Locate the cell with the specified text and output its (x, y) center coordinate. 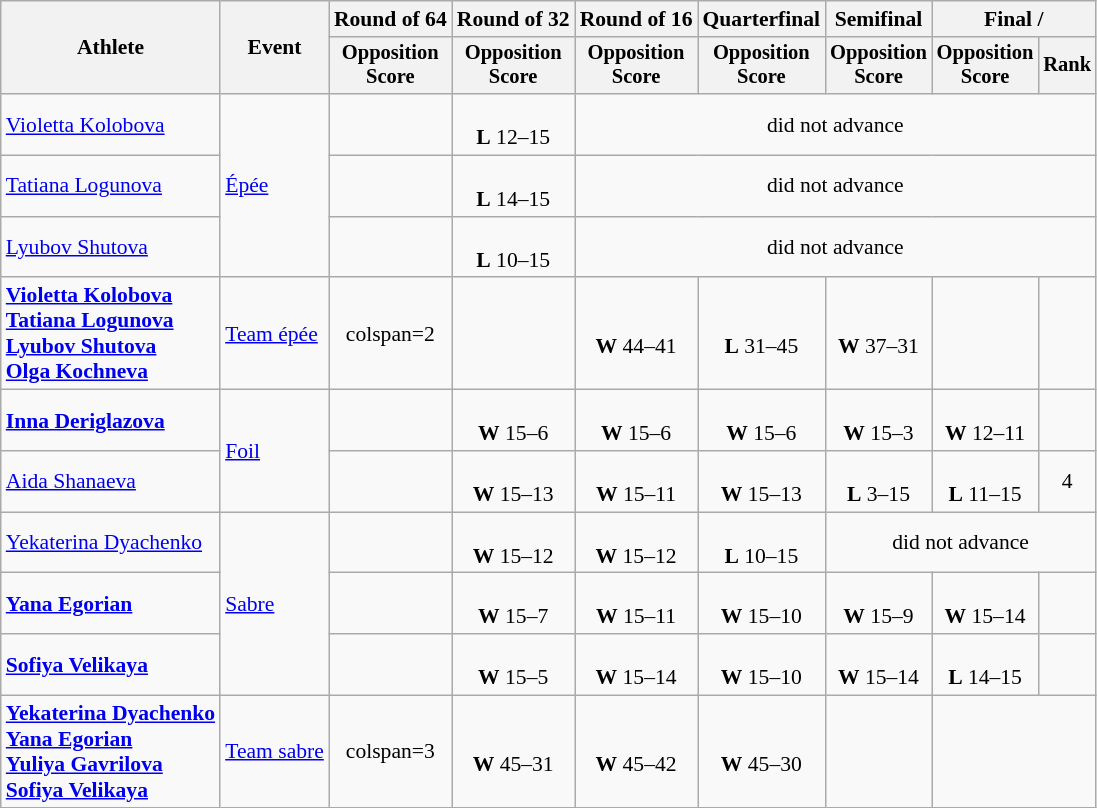
Final / (1014, 19)
Lyubov Shutova (110, 248)
Épée (274, 186)
Event (274, 48)
Violetta Kolobova (110, 124)
L 3–15 (878, 482)
Aida Shanaeva (110, 482)
W 15–7 (514, 604)
Athlete (110, 48)
Quarterfinal (762, 19)
W 37–31 (878, 334)
W 45–42 (636, 752)
W 15–5 (514, 664)
L 12–15 (514, 124)
W 45–30 (762, 752)
Team sabre (274, 752)
Sabre (274, 604)
Sofiya Velikaya (110, 664)
Round of 16 (636, 19)
W 15–3 (878, 420)
W 45–31 (514, 752)
Tatiana Logunova (110, 186)
Round of 32 (514, 19)
4 (1067, 482)
Violetta KolobovaTatiana LogunovaLyubov ShutovaOlga Kochneva (110, 334)
Semifinal (878, 19)
W 12–11 (986, 420)
W 15–9 (878, 604)
Foil (274, 451)
colspan=3 (390, 752)
Inna Deriglazova (110, 420)
Round of 64 (390, 19)
L 31–45 (762, 334)
colspan=2 (390, 334)
L 11–15 (986, 482)
Rank (1067, 66)
Yekaterina DyachenkoYana EgorianYuliya GavrilovaSofiya Velikaya (110, 752)
Team épée (274, 334)
Yana Egorian (110, 604)
Yekaterina Dyachenko (110, 542)
W 44–41 (636, 334)
